Return the [x, y] coordinate for the center point of the cell that contains the specified text.  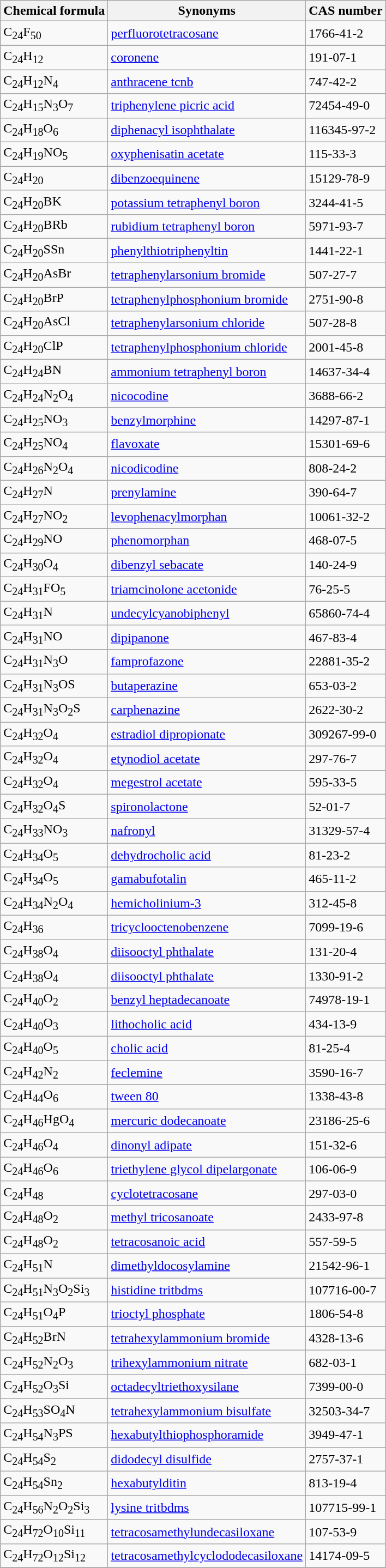
Synonyms [207, 11]
C24H52BrN [55, 1338]
2757-37-1 [346, 1459]
3590-16-7 [346, 1073]
813-19-4 [346, 1483]
C24H24BN [55, 372]
C24H52N2O3 [55, 1363]
C24H51O4P [55, 1314]
107-53-9 [346, 1531]
2751-90-8 [346, 299]
C24H54Sn2 [55, 1483]
808-24-2 [346, 468]
dimethyldocosylamine [207, 1266]
C24H24N2O4 [55, 396]
81-23-2 [346, 855]
465-11-2 [346, 879]
52-01-7 [346, 807]
312-45-8 [346, 903]
682-03-1 [346, 1363]
C24H31N [55, 613]
390-64-7 [346, 492]
C24H20SSn [55, 251]
C24H20AsBr [55, 275]
557-59-5 [346, 1242]
diphenacyl isophthalate [207, 130]
perfluorotetracosane [207, 33]
tween 80 [207, 1097]
65860-74-4 [346, 613]
spironolactone [207, 807]
107716-00-7 [346, 1290]
507-28-8 [346, 323]
feclemine [207, 1073]
tetracosamethylcyclododecasiloxane [207, 1555]
C24H54N3PS [55, 1435]
1330-91-2 [346, 976]
76-25-5 [346, 589]
C24H27N [55, 492]
triphenylene picric acid [207, 106]
C24H25NO4 [55, 444]
hemicholinium-3 [207, 903]
nafronyl [207, 831]
dinonyl adipate [207, 1145]
lithocholic acid [207, 1024]
C24H51N3O2Si3 [55, 1290]
dibenzyl sebacate [207, 565]
C24H31FO5 [55, 589]
benzylmorphine [207, 420]
C24F50 [55, 33]
297-03-0 [346, 1193]
468-07-5 [346, 541]
C24H20BRb [55, 227]
595-33-5 [346, 782]
106-06-9 [346, 1169]
31329-57-4 [346, 831]
famprofazone [207, 662]
phenylthiotriphenyltin [207, 251]
lysine tritbdms [207, 1508]
hexabutylthiophosphoramide [207, 1435]
methyl tricosanoate [207, 1218]
undecylcyanobiphenyl [207, 613]
C24H12N4 [55, 82]
tricyclooctenobenzene [207, 928]
C24H51N [55, 1266]
benzyl heptadecanoate [207, 1000]
ammonium tetraphenyl boron [207, 372]
2001-45-8 [346, 347]
C24H36 [55, 928]
434-13-9 [346, 1024]
prenylamine [207, 492]
megestrol acetate [207, 782]
etynodiol acetate [207, 758]
C24H48 [55, 1193]
histidine tritbdms [207, 1290]
levophenacylmorphan [207, 517]
10061-32-2 [346, 517]
C24H20BK [55, 202]
butaperazine [207, 686]
rubidium tetraphenyl boron [207, 227]
C24H42N2 [55, 1073]
C24H40O2 [55, 1000]
mercuric dodecanoate [207, 1121]
116345-97-2 [346, 130]
653-03-2 [346, 686]
tetraphenylarsonium bromide [207, 275]
107715-99-1 [346, 1508]
C24H40O5 [55, 1048]
octadecyltriethoxysilane [207, 1387]
C24H72O10Si11 [55, 1531]
C24H20AsCl [55, 323]
C24H31N3O [55, 662]
C24H26N2O4 [55, 468]
tetrahexylammonium bisulfate [207, 1410]
1806-54-8 [346, 1314]
tetraphenylphosphonium bromide [207, 299]
15301-69-6 [346, 444]
C24H31N3OS [55, 686]
C24H31NO [55, 637]
C24H20 [55, 178]
3244-41-5 [346, 202]
tetraphenylarsonium chloride [207, 323]
nicodicodine [207, 468]
triamcinolone acetonide [207, 589]
C24H52O3Si [55, 1387]
trioctyl phosphate [207, 1314]
131-20-4 [346, 952]
didodecyl disulfide [207, 1459]
carphenazine [207, 710]
23186-25-6 [346, 1121]
tetracosanoic acid [207, 1242]
flavoxate [207, 444]
21542-96-1 [346, 1266]
cholic acid [207, 1048]
14174-09-5 [346, 1555]
C24H32O4S [55, 807]
dipipanone [207, 637]
anthracene tcnb [207, 82]
C24H25NO3 [55, 420]
32503-34-7 [346, 1410]
C24H30O4 [55, 565]
coronene [207, 57]
C24H20BrP [55, 299]
CAS number [346, 11]
phenomorphan [207, 541]
estradiol dipropionate [207, 734]
triethylene glycol dipelargonate [207, 1169]
72454-49-0 [346, 106]
15129-78-9 [346, 178]
81-25-4 [346, 1048]
C24H20ClP [55, 347]
C24H12 [55, 57]
C24H46HgO4 [55, 1121]
467-83-4 [346, 637]
C24H40O3 [55, 1024]
trihexylammonium nitrate [207, 1363]
C24H53SO4N [55, 1410]
dehydrocholic acid [207, 855]
5971-93-7 [346, 227]
tetraphenylphosphonium chloride [207, 347]
tetracosamethylundecasiloxane [207, 1531]
cyclotetracosane [207, 1193]
oxyphenisatin acetate [207, 154]
7099-19-6 [346, 928]
309267-99-0 [346, 734]
2433-97-8 [346, 1218]
297-76-7 [346, 758]
C24H27NO2 [55, 517]
tetrahexylammonium bromide [207, 1338]
747-42-2 [346, 82]
potassium tetraphenyl boron [207, 202]
1766-41-2 [346, 33]
4328-13-6 [346, 1338]
C24H46O6 [55, 1169]
1441-22-1 [346, 251]
14297-87-1 [346, 420]
dibenzoequinene [207, 178]
1338-43-8 [346, 1097]
C24H72O12Si12 [55, 1555]
hexabutylditin [207, 1483]
151-32-6 [346, 1145]
C24H46O4 [55, 1145]
Chemical formula [55, 11]
nicocodine [207, 396]
C24H19NO5 [55, 154]
22881-35-2 [346, 662]
191-07-1 [346, 57]
3688-66-2 [346, 396]
C24H15N3O7 [55, 106]
115-33-3 [346, 154]
C24H34N2O4 [55, 903]
2622-30-2 [346, 710]
3949-47-1 [346, 1435]
C24H33NO3 [55, 831]
7399-00-0 [346, 1387]
C24H56N2O2Si3 [55, 1508]
C24H18O6 [55, 130]
C24H54S2 [55, 1459]
507-27-7 [346, 275]
C24H44O6 [55, 1097]
gamabufotalin [207, 879]
140-24-9 [346, 565]
14637-34-4 [346, 372]
74978-19-1 [346, 1000]
C24H31N3O2S [55, 710]
C24H29NO [55, 541]
